For the text-containing cell, return its midpoint in (X, Y) coordinate format. 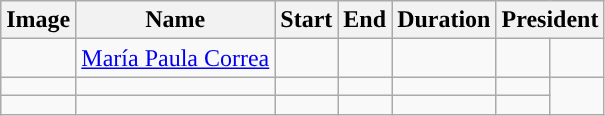
President (550, 20)
End (365, 20)
Name (176, 20)
Image (38, 20)
María Paula Correa (176, 58)
Start (306, 20)
Duration (444, 20)
